Return the (X, Y) coordinate for the center point of the cell that contains the specified text.  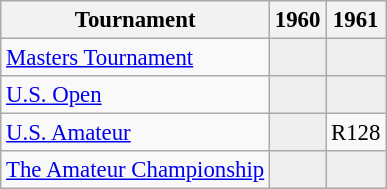
The Amateur Championship (136, 170)
Masters Tournament (136, 58)
U.S. Amateur (136, 133)
Tournament (136, 20)
1961 (356, 20)
U.S. Open (136, 95)
R128 (356, 133)
1960 (298, 20)
